Detect which cell encompasses the target text, then output its (x, y) center coordinate. 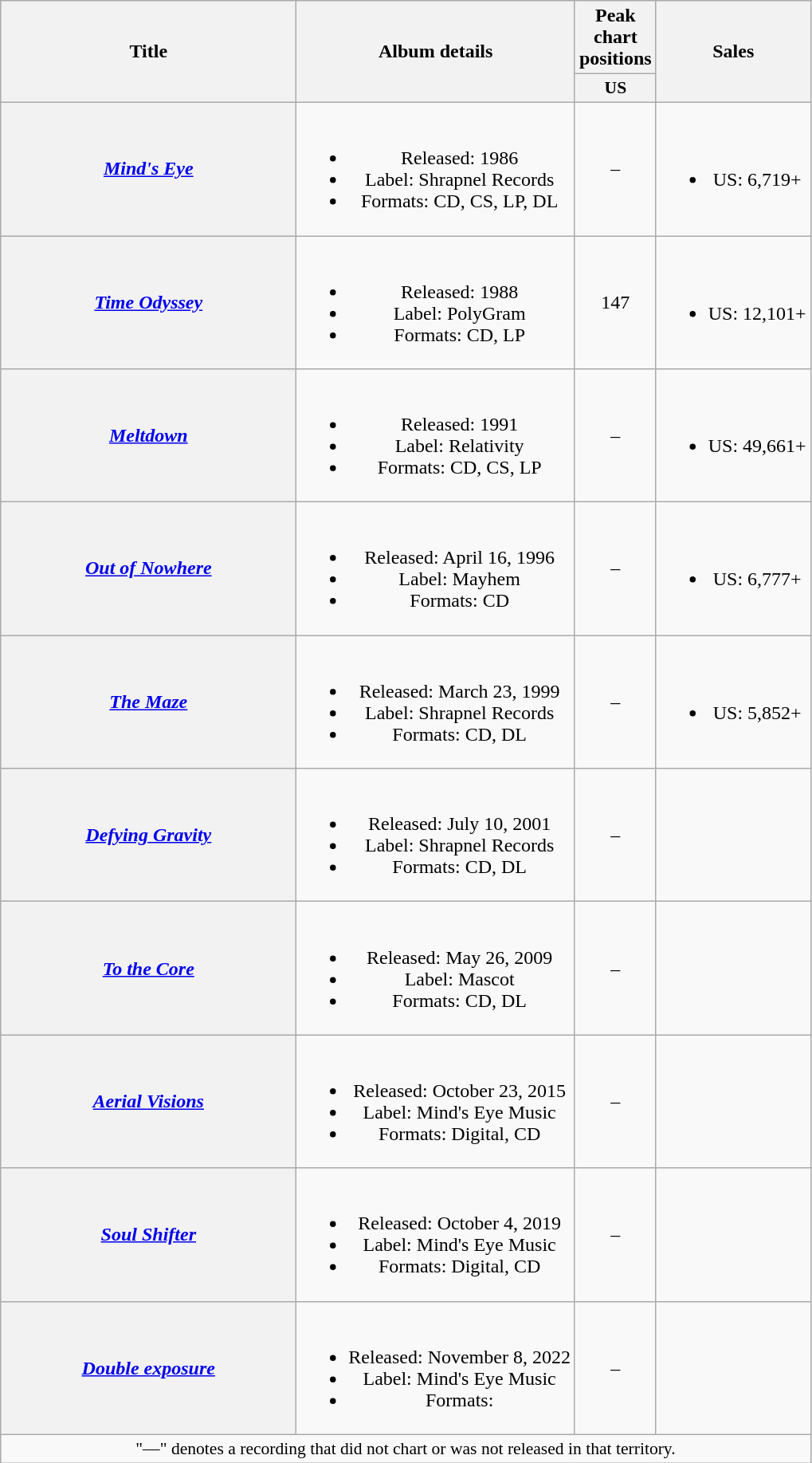
Released: October 4, 2019Label: Mind's Eye MusicFormats: Digital, CD (436, 1234)
Released: 1988Label: PolyGramFormats: CD, LP (436, 303)
US (615, 88)
US: 5,852+ (733, 702)
US: 49,661+ (733, 435)
Double exposure (148, 1368)
Time Odyssey (148, 303)
The Maze (148, 702)
Mind's Eye (148, 169)
Aerial Visions (148, 1102)
Released: April 16, 1996Label: MayhemFormats: CD (436, 569)
147 (615, 303)
Title (148, 52)
Released: March 23, 1999Label: Shrapnel RecordsFormats: CD, DL (436, 702)
Released: July 10, 2001Label: Shrapnel RecordsFormats: CD, DL (436, 836)
Sales (733, 52)
US: 12,101+ (733, 303)
US: 6,719+ (733, 169)
Released: 1991Label: RelativityFormats: CD, CS, LP (436, 435)
Released: May 26, 2009Label: MascotFormats: CD, DL (436, 968)
Released: October 23, 2015Label: Mind's Eye MusicFormats: Digital, CD (436, 1102)
US: 6,777+ (733, 569)
"—" denotes a recording that did not chart or was not released in that territory. (406, 1449)
Album details (436, 52)
Soul Shifter (148, 1234)
Released: November 8, 2022Label: Mind's Eye MusicFormats: (436, 1368)
Out of Nowhere (148, 569)
Released: 1986Label: Shrapnel RecordsFormats: CD, CS, LP, DL (436, 169)
Defying Gravity (148, 836)
Peak chart positions (615, 37)
To the Core (148, 968)
Meltdown (148, 435)
